Determine the (x, y) coordinate at the center of the cell enclosing the given text.  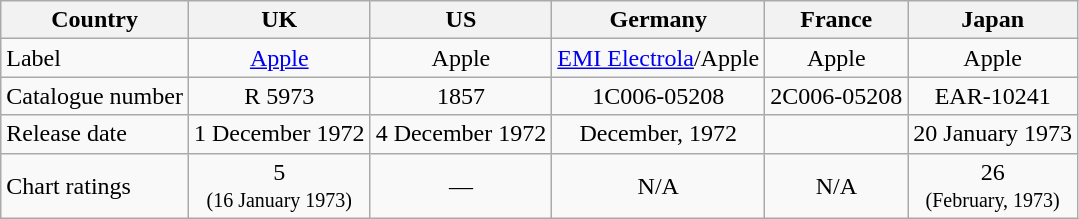
2C006-05208 (836, 96)
— (461, 186)
Country (95, 20)
Germany (658, 20)
France (836, 20)
Catalogue number (95, 96)
US (461, 20)
1857 (461, 96)
Release date (95, 134)
Chart ratings (95, 186)
20 January 1973 (993, 134)
4 December 1972 (461, 134)
R 5973 (279, 96)
EAR-10241 (993, 96)
1C006-05208 (658, 96)
UK (279, 20)
Label (95, 58)
1 December 1972 (279, 134)
5 (16 January 1973) (279, 186)
EMI Electrola/Apple (658, 58)
Japan (993, 20)
26 (February, 1973) (993, 186)
December, 1972 (658, 134)
